For the text-containing cell, return its midpoint in (X, Y) coordinate format. 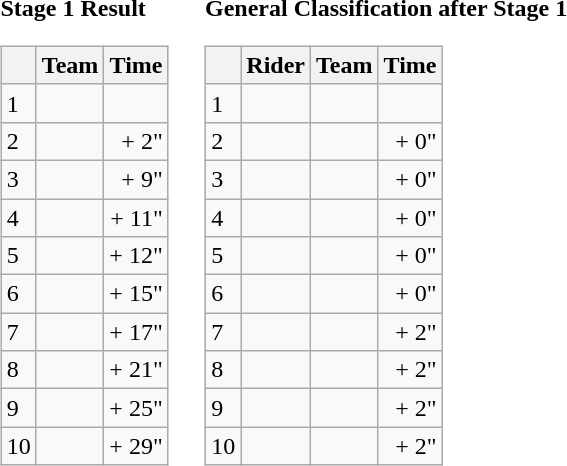
+ 17" (136, 332)
Rider (276, 65)
+ 9" (136, 179)
+ 21" (136, 370)
+ 15" (136, 294)
+ 29" (136, 446)
+ 11" (136, 217)
+ 25" (136, 408)
+ 12" (136, 256)
